Search for the cell housing the specified text and yield its [X, Y] center coordinate. 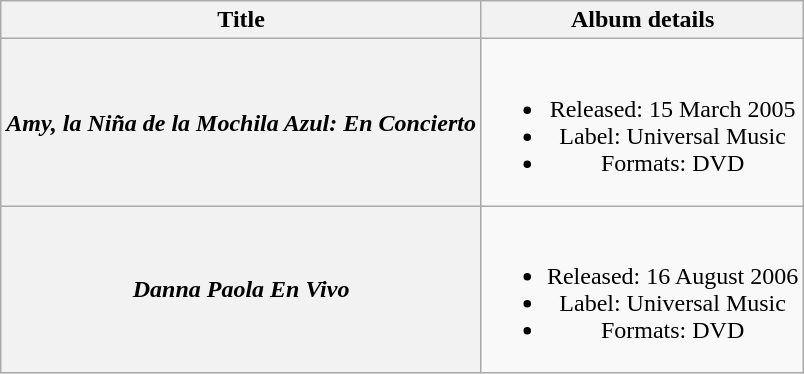
Danna Paola En Vivo [242, 290]
Title [242, 20]
Released: 16 August 2006Label: Universal MusicFormats: DVD [642, 290]
Album details [642, 20]
Amy, la Niña de la Mochila Azul: En Concierto [242, 122]
Released: 15 March 2005Label: Universal MusicFormats: DVD [642, 122]
